Capture the cell that displays the provided text and extract its (x, y) central coordinate. 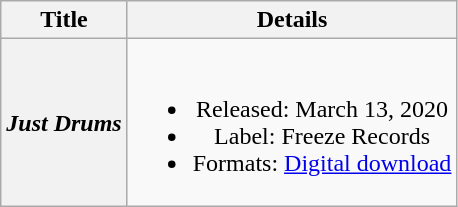
Released: March 13, 2020Label: Freeze RecordsFormats: Digital download (292, 122)
Details (292, 20)
Title (64, 20)
Just Drums (64, 122)
